Identify which cell holds the provided text, then report its [X, Y] central coordinate. 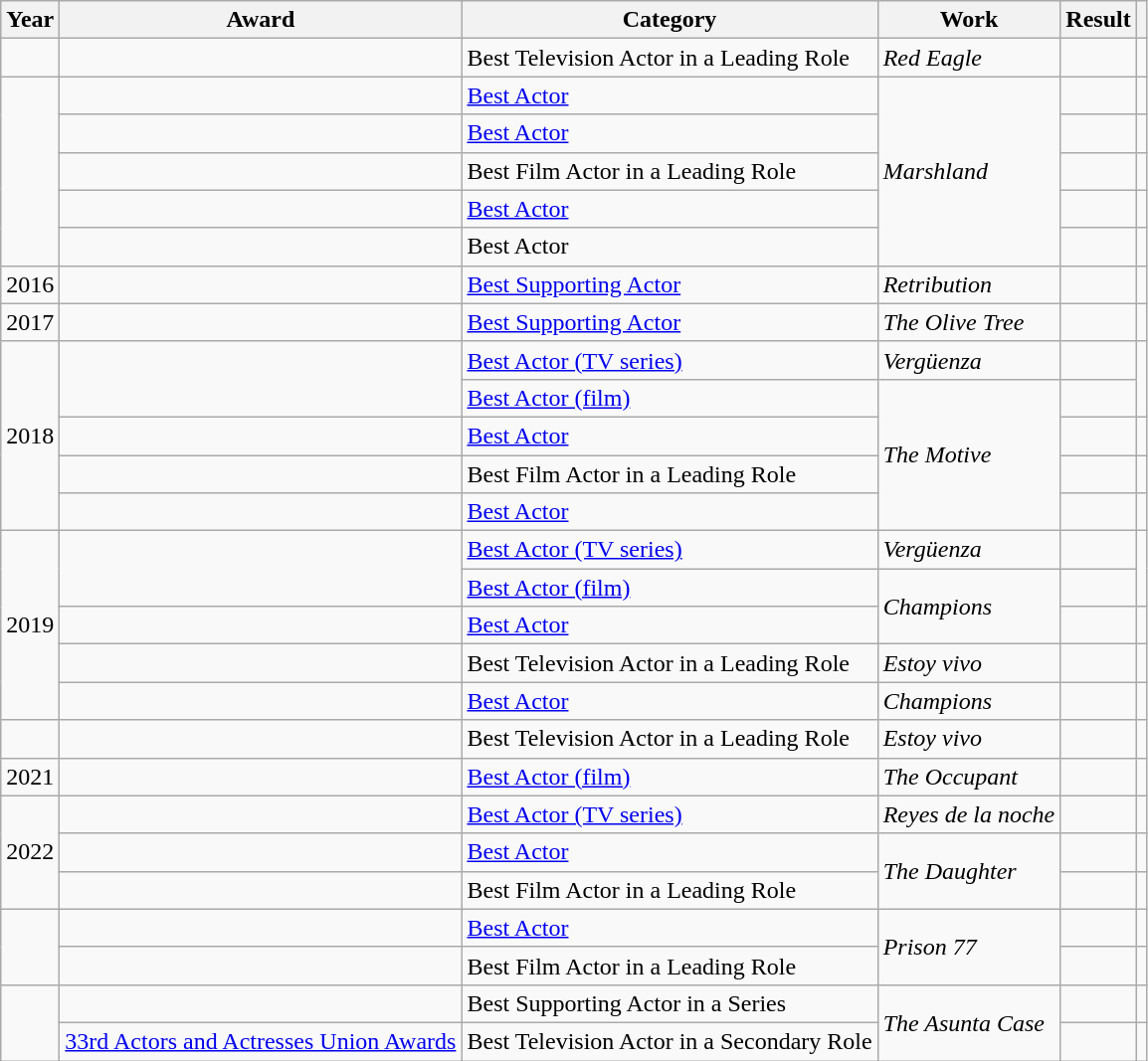
The Asunta Case [969, 1022]
Best Supporting Actor in a Series [670, 1003]
Retribution [969, 284]
Best Television Actor in a Secondary Role [670, 1041]
The Daughter [969, 871]
The Occupant [969, 777]
2017 [30, 322]
2022 [30, 852]
Reyes de la noche [969, 814]
Work [969, 20]
2021 [30, 777]
The Motive [969, 454]
2019 [30, 625]
The Olive Tree [969, 322]
Prison 77 [969, 947]
Result [1098, 20]
Red Eagle [969, 58]
Category [670, 20]
2016 [30, 284]
Award [261, 20]
2018 [30, 436]
Year [30, 20]
Marshland [969, 171]
33rd Actors and Actresses Union Awards [261, 1041]
